For the text-containing cell, return its midpoint in [x, y] coordinate format. 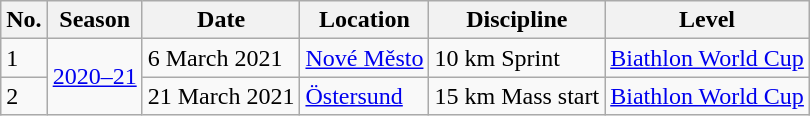
Season [94, 20]
Nové Město [364, 58]
2020–21 [94, 77]
No. [24, 20]
6 March 2021 [221, 58]
Östersund [364, 96]
Date [221, 20]
Level [708, 20]
Discipline [517, 20]
10 km Sprint [517, 58]
21 March 2021 [221, 96]
Location [364, 20]
1 [24, 58]
2 [24, 96]
15 km Mass start [517, 96]
